Identify which cell holds the provided text, then report its [x, y] central coordinate. 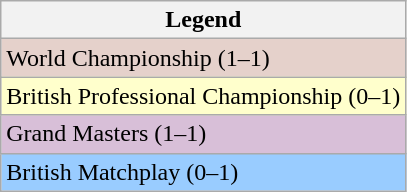
British Professional Championship (0–1) [204, 96]
Grand Masters (1–1) [204, 134]
Legend [204, 20]
World Championship (1–1) [204, 58]
British Matchplay (0–1) [204, 172]
